Pinpoint the cell where the given text exists, returning its (X, Y) midpoint coordinate. 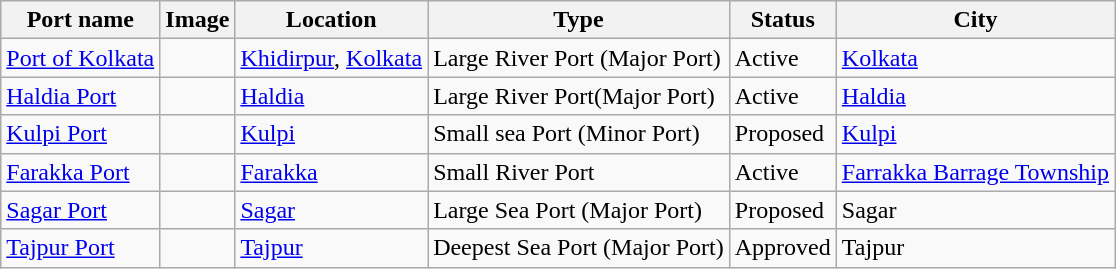
Small sea Port (Minor Port) (579, 134)
Large Sea Port (Major Port) (579, 210)
Deepest Sea Port (Major Port) (579, 248)
Image (198, 20)
Sagar Port (80, 210)
Haldia Port (80, 96)
Farrakka Barrage Township (975, 172)
Small River Port (579, 172)
Port name (80, 20)
Large River Port (Major Port) (579, 58)
Location (332, 20)
Large River Port(Major Port) (579, 96)
Kolkata (975, 58)
Approved (782, 248)
Tajpur Port (80, 248)
City (975, 20)
Status (782, 20)
Khidirpur, Kolkata (332, 58)
Type (579, 20)
Port of Kolkata (80, 58)
Farakka Port (80, 172)
Farakka (332, 172)
Kulpi Port (80, 134)
